For the text-containing cell, return its midpoint in [x, y] coordinate format. 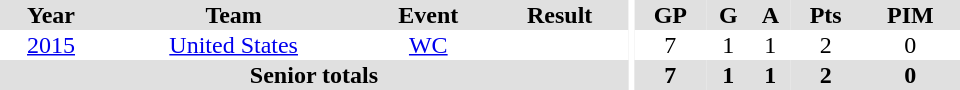
Year [51, 15]
Result [560, 15]
A [770, 15]
Event [428, 15]
PIM [910, 15]
2015 [51, 45]
GP [670, 15]
G [728, 15]
WC [428, 45]
Team [234, 15]
Senior totals [314, 75]
United States [234, 45]
Pts [826, 15]
